Determine the (x, y) coordinate at the center of the cell enclosing the given text.  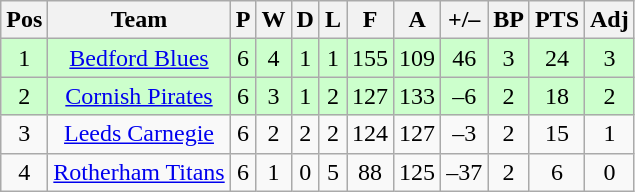
–37 (464, 172)
Adj (610, 20)
Leeds Carnegie (139, 134)
Bedford Blues (139, 58)
18 (556, 96)
–3 (464, 134)
–6 (464, 96)
15 (556, 134)
PTS (556, 20)
P (243, 20)
L (332, 20)
5 (332, 172)
F (370, 20)
109 (418, 58)
24 (556, 58)
+/– (464, 20)
BP (509, 20)
88 (370, 172)
Team (139, 20)
155 (370, 58)
D (305, 20)
Rotherham Titans (139, 172)
133 (418, 96)
A (418, 20)
W (274, 20)
Pos (24, 20)
124 (370, 134)
125 (418, 172)
46 (464, 58)
Cornish Pirates (139, 96)
